Locate the cell with the specified text and output its (X, Y) center coordinate. 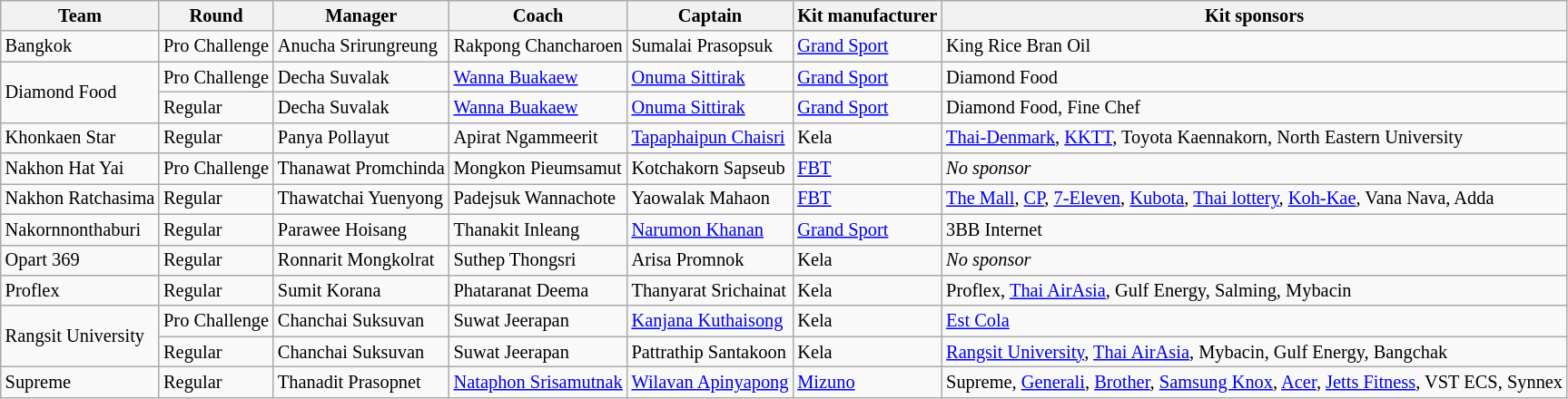
Arisa Promnok (710, 260)
Rakpong Chancharoen (538, 46)
King Rice Bran Oil (1255, 46)
Diamond Food, Fine Chef (1255, 107)
Yaowalak Mahaon (710, 199)
The Mall, CP, 7-Eleven, Kubota, Thai lottery, Koh-Kae, Vana Nava, Adda (1255, 199)
Supreme, Generali, Brother, Samsung Knox, Acer, Jetts Fitness, VST ECS, Synnex (1255, 382)
Pattrathip Santakoon (710, 352)
Kanjana Kuthaisong (710, 321)
Kotchakorn Sapseub (710, 169)
Parawee Hoisang (361, 229)
Suthep Thongsri (538, 260)
Proflex, Thai AirAsia, Gulf Energy, Salming, Mybacin (1255, 290)
Thanyarat Srichainat (710, 290)
Nakhon Hat Yai (80, 169)
Kit sponsors (1255, 15)
Coach (538, 15)
Mizuno (867, 382)
Sumit Korana (361, 290)
Round (216, 15)
Thanakit Inleang (538, 229)
Kit manufacturer (867, 15)
Manager (361, 15)
Captain (710, 15)
Bangkok (80, 46)
Khonkaen Star (80, 138)
Rangsit University, Thai AirAsia, Mybacin, Gulf Energy, Bangchak (1255, 352)
Ronnarit Mongkolrat (361, 260)
Panya Pollayut (361, 138)
Anucha Srirungreung (361, 46)
Sumalai Prasopsuk (710, 46)
Tapaphaipun Chaisri (710, 138)
Apirat Ngammeerit (538, 138)
Nataphon Srisamutnak (538, 382)
Supreme (80, 382)
Proflex (80, 290)
Thanadit Prasopnet (361, 382)
Thai-Denmark, KKTT, Toyota Kaennakorn, North Eastern University (1255, 138)
Est Cola (1255, 321)
Phataranat Deema (538, 290)
Nakhon Ratchasima (80, 199)
Team (80, 15)
Thawatchai Yuenyong (361, 199)
Padejsuk Wannachote (538, 199)
3BB Internet (1255, 229)
Opart 369 (80, 260)
Thanawat Promchinda (361, 169)
Wilavan Apinyapong (710, 382)
Mongkon Pieumsamut (538, 169)
Narumon Khanan (710, 229)
Nakornnonthaburi (80, 229)
Rangsit University (80, 336)
